Capture the cell that displays the provided text and extract its (X, Y) central coordinate. 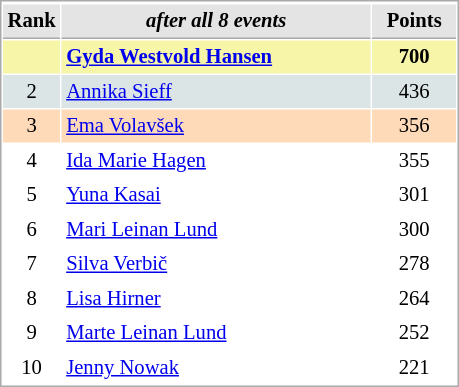
252 (414, 332)
Marte Leinan Lund (216, 332)
10 (32, 368)
Rank (32, 21)
Yuna Kasai (216, 194)
Silva Verbič (216, 264)
5 (32, 194)
7 (32, 264)
355 (414, 160)
6 (32, 230)
Lisa Hirner (216, 298)
Mari Leinan Lund (216, 230)
8 (32, 298)
Jenny Nowak (216, 368)
700 (414, 56)
436 (414, 92)
3 (32, 126)
after all 8 events (216, 21)
301 (414, 194)
9 (32, 332)
Points (414, 21)
Gyda Westvold Hansen (216, 56)
Ida Marie Hagen (216, 160)
Annika Sieff (216, 92)
264 (414, 298)
4 (32, 160)
221 (414, 368)
278 (414, 264)
356 (414, 126)
Ema Volavšek (216, 126)
2 (32, 92)
300 (414, 230)
